From the cell containing the given text, extract its center point as (X, Y) coordinate. 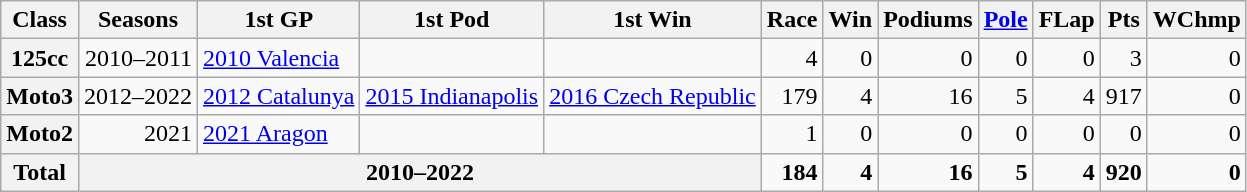
1 (792, 134)
Class (40, 20)
2012–2022 (138, 96)
1st Win (653, 20)
2012 Catalunya (279, 96)
Podiums (928, 20)
Moto2 (40, 134)
Seasons (138, 20)
184 (792, 172)
Pts (1124, 20)
Win (850, 20)
2016 Czech Republic (653, 96)
Race (792, 20)
920 (1124, 172)
179 (792, 96)
2010–2011 (138, 58)
WChmp (1196, 20)
125cc (40, 58)
1st GP (279, 20)
2010–2022 (420, 172)
Total (40, 172)
917 (1124, 96)
Moto3 (40, 96)
2015 Indianapolis (452, 96)
FLap (1066, 20)
2021 (138, 134)
Pole (1006, 20)
2010 Valencia (279, 58)
2021 Aragon (279, 134)
1st Pod (452, 20)
3 (1124, 58)
